Return (X, Y) of the center of cell containing provided text 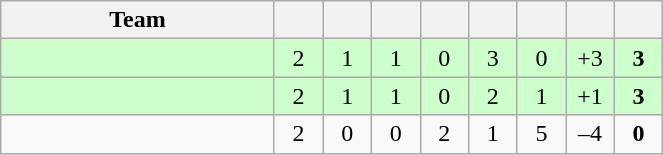
–4 (590, 134)
+3 (590, 58)
+1 (590, 96)
5 (542, 134)
Team (138, 20)
